Determine the [X, Y] coordinate at the center of the cell enclosing the given text.  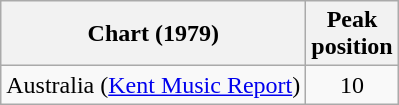
10 [352, 85]
Australia (Kent Music Report) [154, 85]
Chart (1979) [154, 34]
Peakposition [352, 34]
